From the cell containing the given text, extract its center point as [x, y] coordinate. 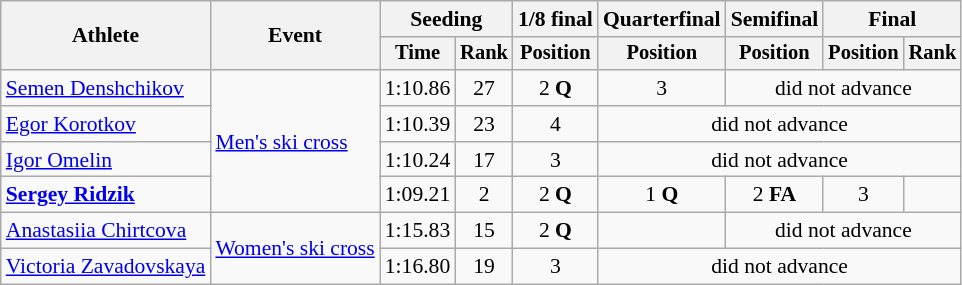
1/8 final [556, 19]
Seeding [446, 19]
19 [484, 267]
Athlete [106, 36]
1:10.39 [418, 124]
4 [556, 124]
27 [484, 88]
1:10.24 [418, 160]
Semifinal [775, 19]
2 [484, 195]
Final [892, 19]
Igor Omelin [106, 160]
1 Q [662, 195]
Victoria Zavadovskaya [106, 267]
Women's ski cross [294, 248]
15 [484, 231]
2 FA [775, 195]
1:16.80 [418, 267]
Men's ski cross [294, 141]
1:10.86 [418, 88]
1:09.21 [418, 195]
1:15.83 [418, 231]
Quarterfinal [662, 19]
Anastasiia Chirtcova [106, 231]
Sergey Ridzik [106, 195]
17 [484, 160]
23 [484, 124]
Egor Korotkov [106, 124]
Time [418, 54]
Semen Denshchikov [106, 88]
Event [294, 36]
